Pinpoint the cell where the given text exists, returning its (x, y) midpoint coordinate. 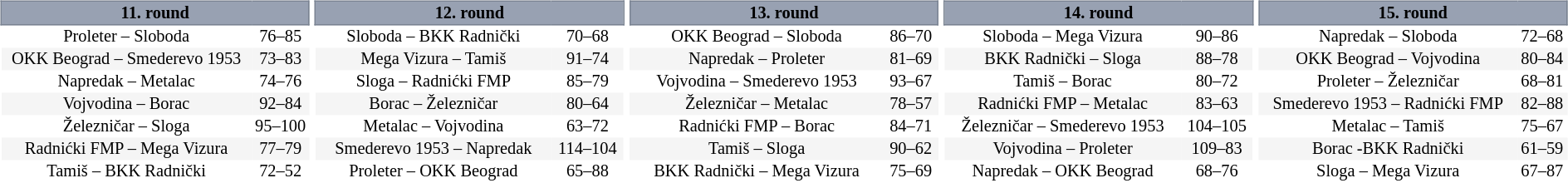
Železničar – Metalac (756, 105)
72–68 (1542, 37)
Vojvodina – Smederevo 1953 (756, 82)
Metalac – Vojvodina (434, 126)
Proleter – Železničar (1389, 82)
67–87 (1542, 171)
BKK Radnički – Sloga (1063, 60)
Napredak – OKK Beograd (1063, 171)
68–76 (1217, 171)
Radnićki FMP – Mega Vizura (126, 150)
OKK Beograd – Sloboda (756, 37)
Sloga – Radnićki FMP (434, 82)
109–83 (1217, 150)
80–72 (1217, 82)
Tamiš – Sloga (756, 150)
12. round (470, 12)
114–104 (588, 150)
Borac – Železničar (434, 105)
75–67 (1542, 126)
Mega Vizura – Tamiš (434, 60)
73–83 (281, 60)
OKK Beograd – Vojvodina (1389, 60)
Smederevo 1953 – Napredak (434, 150)
65–88 (588, 171)
Metalac – Tamiš (1389, 126)
85–79 (588, 82)
81–69 (911, 60)
Vojvodina – Borac (126, 105)
83–63 (1217, 105)
14. round (1098, 12)
76–85 (281, 37)
15. round (1414, 12)
11. round (154, 12)
Smederevo 1953 – Radnićki FMP (1389, 105)
74–76 (281, 82)
90–86 (1217, 37)
86–70 (911, 37)
61–59 (1542, 150)
92–84 (281, 105)
95–100 (281, 126)
Tamiš – Borac (1063, 82)
Sloboda – Mega Vizura (1063, 37)
82–88 (1542, 105)
Napredak – Proleter (756, 60)
78–57 (911, 105)
75–69 (911, 171)
BKK Radnički – Mega Vizura (756, 171)
72–52 (281, 171)
90–62 (911, 150)
Napredak – Sloboda (1389, 37)
Železničar – Sloga (126, 126)
70–68 (588, 37)
77–79 (281, 150)
84–71 (911, 126)
93–67 (911, 82)
Radnićki FMP – Metalac (1063, 105)
Železničar – Smederevo 1953 (1063, 126)
Tamiš – BKK Radnički (126, 171)
OKK Beograd – Smederevo 1953 (126, 60)
88–78 (1217, 60)
Vojvodina – Proleter (1063, 150)
Proleter – Sloboda (126, 37)
13. round (784, 12)
Borac -BKK Radnički (1389, 150)
80–64 (588, 105)
Sloboda – BKK Radnički (434, 37)
Napredak – Metalac (126, 82)
Radnićki FMP – Borac (756, 126)
104–105 (1217, 126)
63–72 (588, 126)
Proleter – OKK Beograd (434, 171)
91–74 (588, 60)
68–81 (1542, 82)
Sloga – Mega Vizura (1389, 171)
80–84 (1542, 60)
